From the cell containing the given text, extract its center point as (x, y) coordinate. 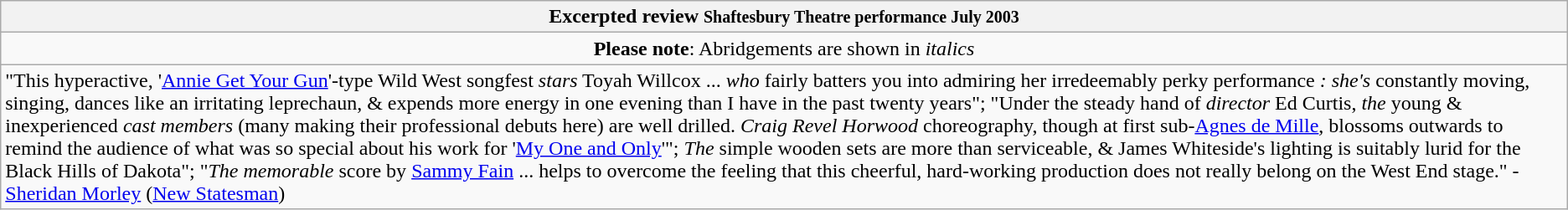
Please note: Abridgements are shown in italics (784, 49)
Excerpted review Shaftesbury Theatre performance July 2003 (784, 17)
